Search for the cell housing the specified text and yield its [x, y] center coordinate. 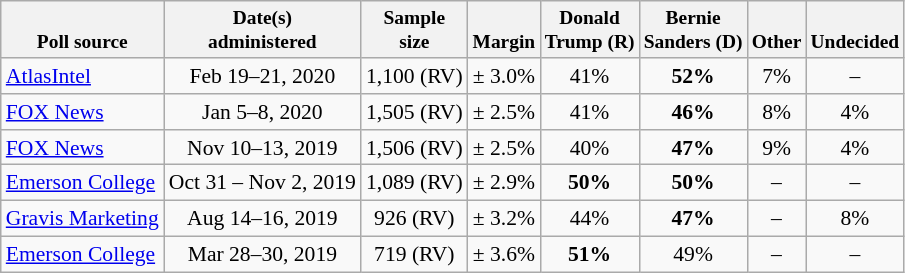
Nov 10–13, 2019 [262, 148]
Aug 14–16, 2019 [262, 219]
1,089 (RV) [414, 183]
Jan 5–8, 2020 [262, 112]
Gravis Marketing [82, 219]
Samplesize [414, 30]
Oct 31 – Nov 2, 2019 [262, 183]
51% [590, 254]
Poll source [82, 30]
9% [776, 148]
BernieSanders (D) [693, 30]
± 2.9% [504, 183]
1,505 (RV) [414, 112]
± 3.2% [504, 219]
40% [590, 148]
± 3.0% [504, 76]
44% [590, 219]
DonaldTrump (R) [590, 30]
± 3.6% [504, 254]
Feb 19–21, 2020 [262, 76]
7% [776, 76]
719 (RV) [414, 254]
Date(s)administered [262, 30]
AtlasIntel [82, 76]
46% [693, 112]
Undecided [855, 30]
1,506 (RV) [414, 148]
Mar 28–30, 2019 [262, 254]
49% [693, 254]
Other [776, 30]
926 (RV) [414, 219]
1,100 (RV) [414, 76]
Margin [504, 30]
52% [693, 76]
